Search for the cell housing the specified text and yield its (x, y) center coordinate. 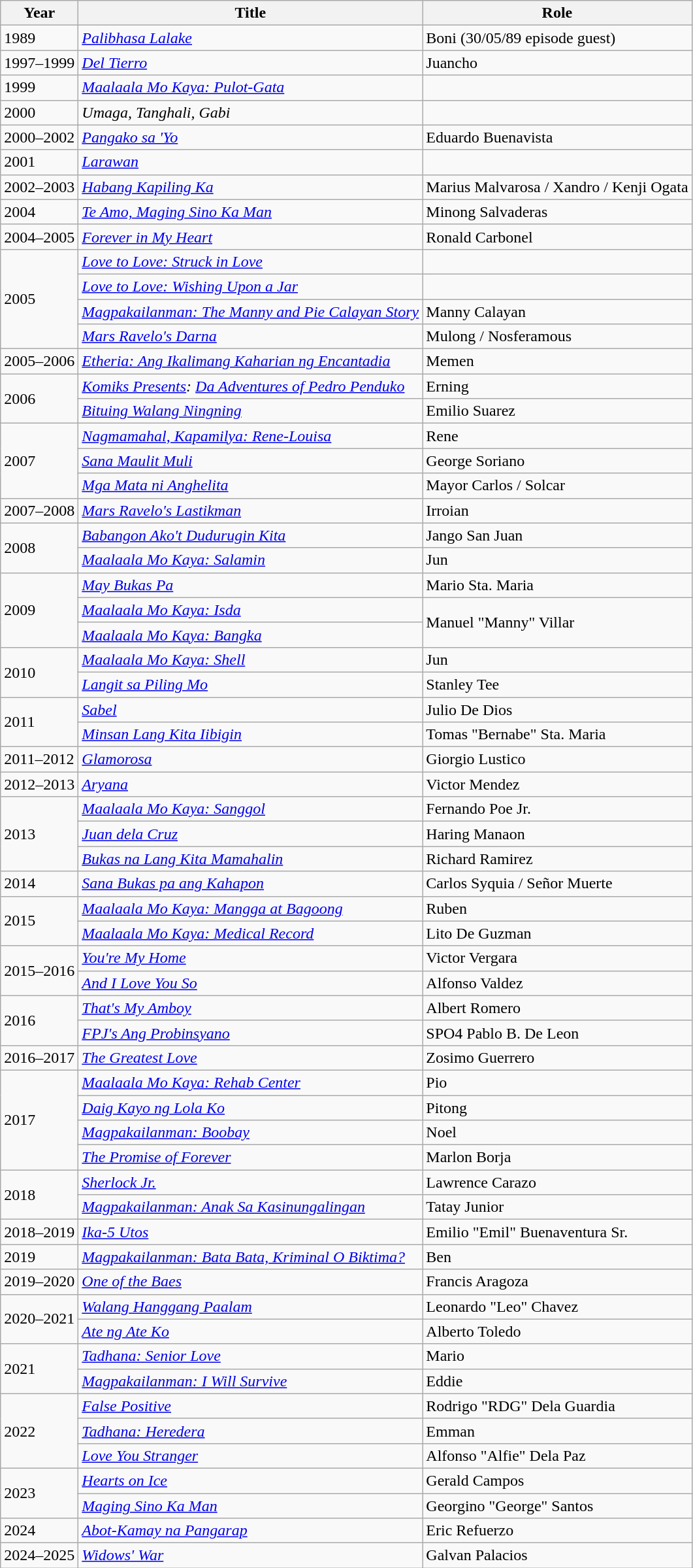
Maalaala Mo Kaya: Rehab Center (251, 1082)
Victor Vergara (557, 958)
Babangon Ako't Dudurugin Kita (251, 535)
Love to Love: Wishing Upon a Jar (251, 286)
Palibhasa Lalake (251, 38)
Stanley Tee (557, 684)
Eduardo Buenavista (557, 137)
2024–2025 (39, 1556)
Tadhana: Heredera (251, 1431)
Eric Refuerzo (557, 1531)
2015 (39, 921)
Julio De Dios (557, 709)
Fernando Poe Jr. (557, 809)
Role (557, 13)
Maalaala Mo Kaya: Medical Record (251, 933)
Georgino "George" Santos (557, 1505)
Maalaala Mo Kaya: Sanggol (251, 809)
Etheria: Ang Ikalimang Kaharian ng Encantadia (251, 361)
Irroian (557, 510)
Bituing Walang Ningning (251, 411)
Title (251, 13)
2019–2020 (39, 1282)
2018–2019 (39, 1232)
Alfonso "Alfie" Dela Paz (557, 1456)
Habang Kapiling Ka (251, 187)
2024 (39, 1531)
George Soriano (557, 461)
Mulong / Nosferamous (557, 337)
Umaga, Tanghali, Gabi (251, 112)
Minong Salvaderas (557, 212)
Walang Hanggang Paalam (251, 1307)
Richard Ramirez (557, 859)
Del Tierro (251, 63)
Victor Mendez (557, 784)
Boni (30/05/89 episode guest) (557, 38)
And I Love You So (251, 983)
Magpakailanman: The Manny and Pie Calayan Story (251, 312)
2004 (39, 212)
False Positive (251, 1406)
Alfonso Valdez (557, 983)
Marlon Borja (557, 1158)
Pio (557, 1082)
The Promise of Forever (251, 1158)
2017 (39, 1120)
Emilio "Emil" Buenaventura Sr. (557, 1232)
2000–2002 (39, 137)
Zosimo Guerrero (557, 1058)
Abot-Kamay na Pangarap (251, 1531)
Love You Stranger (251, 1456)
SPO4 Pablo B. De Leon (557, 1033)
2002–2003 (39, 187)
Haring Manaon (557, 834)
Widows' War (251, 1556)
2011 (39, 722)
Maalaala Mo Kaya: Pulot-Gata (251, 88)
2015–2016 (39, 971)
Ate ng Ate Ko (251, 1331)
1989 (39, 38)
2005 (39, 299)
FPJ's Ang Probinsyano (251, 1033)
Nagmamahal, Kapamilya: Rene-Louisa (251, 436)
2007 (39, 461)
2001 (39, 162)
2004–2005 (39, 237)
Magpakailanman: I Will Survive (251, 1381)
2000 (39, 112)
May Bukas Pa (251, 585)
Pangako sa 'Yo (251, 137)
Francis Aragoza (557, 1282)
Alberto Toledo (557, 1331)
Erning (557, 386)
Tatay Junior (557, 1207)
Manuel "Manny" Villar (557, 622)
Daig Kayo ng Lola Ko (251, 1108)
Carlos Syquia / Señor Muerte (557, 884)
Mayor Carlos / Solcar (557, 486)
Year (39, 13)
Jango San Juan (557, 535)
2016 (39, 1020)
Mga Mata ni Anghelita (251, 486)
Te Amo, Maging Sino Ka Man (251, 212)
Maalaala Mo Kaya: Bangka (251, 635)
2019 (39, 1257)
Mario Sta. Maria (557, 585)
You're My Home (251, 958)
One of the Baes (251, 1282)
The Greatest Love (251, 1058)
Magpakailanman: Boobay (251, 1133)
Sana Bukas pa ang Kahapon (251, 884)
Aryana (251, 784)
Ben (557, 1257)
2008 (39, 548)
Bukas na Lang Kita Mamahalin (251, 859)
Tomas "Bernabe" Sta. Maria (557, 735)
2011–2012 (39, 759)
Lawrence Carazo (557, 1182)
Mars Ravelo's Darna (251, 337)
Pitong (557, 1108)
2012–2013 (39, 784)
Memen (557, 361)
1999 (39, 88)
1997–1999 (39, 63)
Komiks Presents: Da Adventures of Pedro Penduko (251, 386)
Lito De Guzman (557, 933)
Ika-5 Utos (251, 1232)
Rene (557, 436)
Tadhana: Senior Love (251, 1356)
Maalaala Mo Kaya: Shell (251, 659)
Larawan (251, 162)
2006 (39, 399)
Rodrigo "RDG" Dela Guardia (557, 1406)
Galvan Palacios (557, 1556)
Noel (557, 1133)
2014 (39, 884)
Leonardo "Leo" Chavez (557, 1307)
Manny Calayan (557, 312)
2007–2008 (39, 510)
Minsan Lang Kita Iibigin (251, 735)
Maalaala Mo Kaya: Isda (251, 610)
Sana Maulit Muli (251, 461)
Gerald Campos (557, 1480)
2010 (39, 672)
Love to Love: Struck in Love (251, 261)
Mars Ravelo's Lastikman (251, 510)
Maging Sino Ka Man (251, 1505)
Maalaala Mo Kaya: Salamin (251, 560)
2018 (39, 1195)
Langit sa Piling Mo (251, 684)
Ruben (557, 909)
Glamorosa (251, 759)
Albert Romero (557, 1008)
Magpakailanman: Anak Sa Kasinungalingan (251, 1207)
2009 (39, 610)
Magpakailanman: Bata Bata, Kriminal O Biktima? (251, 1257)
Maalaala Mo Kaya: Mangga at Bagoong (251, 909)
2020–2021 (39, 1319)
Marius Malvarosa / Xandro / Kenji Ogata (557, 187)
2022 (39, 1431)
Hearts on Ice (251, 1480)
Ronald Carbonel (557, 237)
That's My Amboy (251, 1008)
2005–2006 (39, 361)
2016–2017 (39, 1058)
Emilio Suarez (557, 411)
Juancho (557, 63)
Eddie (557, 1381)
2021 (39, 1369)
Sabel (251, 709)
2013 (39, 834)
Emman (557, 1431)
Forever in My Heart (251, 237)
Mario (557, 1356)
Juan dela Cruz (251, 834)
2023 (39, 1493)
Sherlock Jr. (251, 1182)
Giorgio Lustico (557, 759)
